Return [x, y] of the center of cell containing provided text 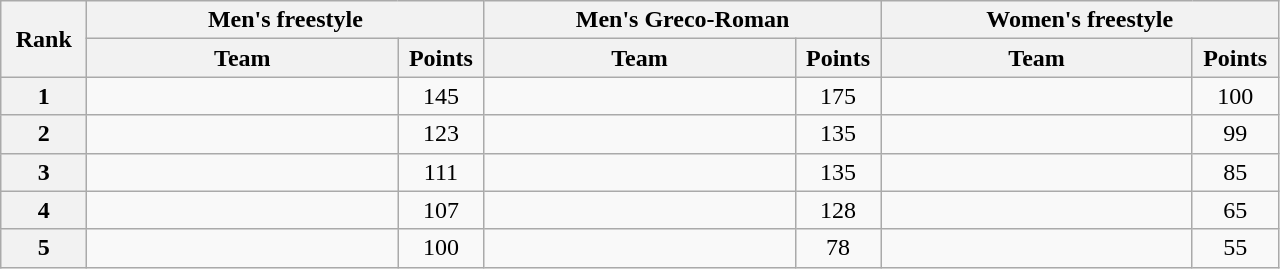
111 [441, 172]
78 [838, 248]
65 [1235, 210]
1 [44, 96]
2 [44, 134]
3 [44, 172]
5 [44, 248]
Men's Greco-Roman [682, 20]
85 [1235, 172]
175 [838, 96]
4 [44, 210]
107 [441, 210]
Women's freestyle [1080, 20]
123 [441, 134]
99 [1235, 134]
128 [838, 210]
145 [441, 96]
55 [1235, 248]
Rank [44, 39]
Men's freestyle [286, 20]
